From the cell containing the given text, extract its center point as (X, Y) coordinate. 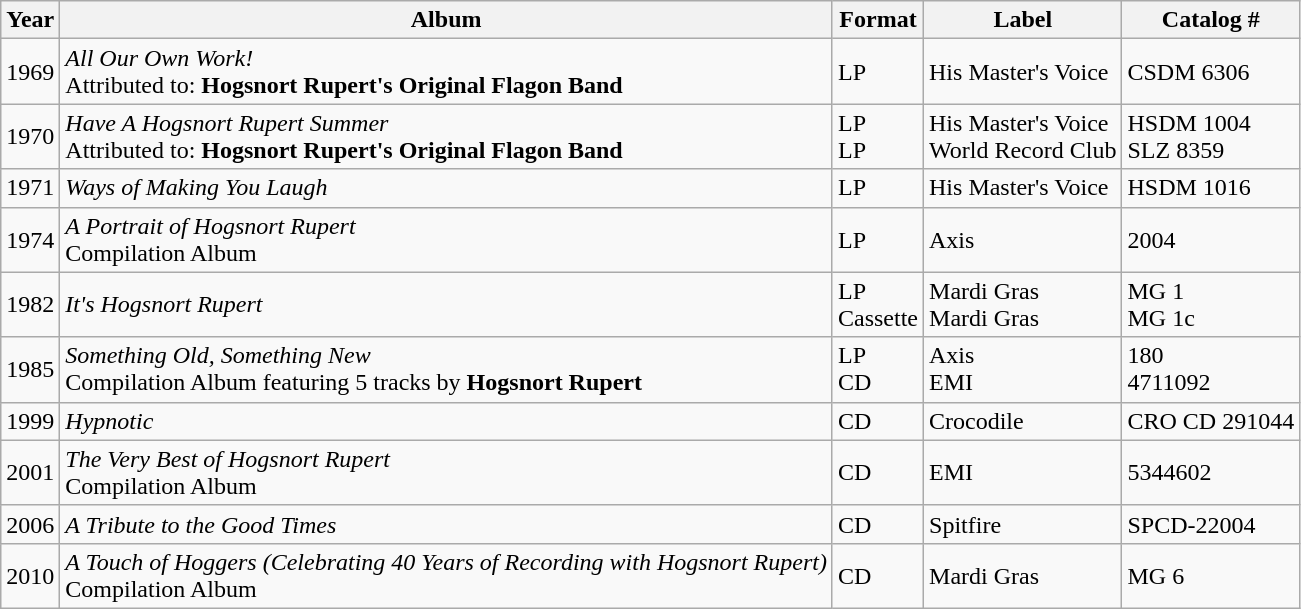
Have A Hogsnort Rupert Summer Attributed to: Hogsnort Rupert's Original Flagon Band (446, 136)
Ways of Making You Laugh (446, 188)
Mardi Gras (1023, 576)
LP Cassette (878, 304)
Catalog # (1211, 20)
CSDM 6306 (1211, 72)
LP LP (878, 136)
1999 (30, 421)
A Tribute to the Good Times (446, 524)
Label (1023, 20)
HSDM 1004 SLZ 8359 (1211, 136)
Mardi Gras Mardi Gras (1023, 304)
Format (878, 20)
Crocodile (1023, 421)
Hypnotic (446, 421)
EMI (1023, 472)
Axis (1023, 240)
Spitfire (1023, 524)
2010 (30, 576)
1970 (30, 136)
2006 (30, 524)
CRO CD 291044 (1211, 421)
2001 (30, 472)
LP CD (878, 370)
1982 (30, 304)
MG 6 (1211, 576)
Something Old, Something New Compilation Album featuring 5 tracks by Hogsnort Rupert (446, 370)
1985 (30, 370)
All Our Own Work! Attributed to: Hogsnort Rupert's Original Flagon Band (446, 72)
Year (30, 20)
His Master's Voice World Record Club (1023, 136)
1971 (30, 188)
A Touch of Hoggers (Celebrating 40 Years of Recording with Hogsnort Rupert) Compilation Album (446, 576)
180 4711092 (1211, 370)
Axis EMI (1023, 370)
HSDM 1016 (1211, 188)
1974 (30, 240)
1969 (30, 72)
The Very Best of Hogsnort Rupert Compilation Album (446, 472)
2004 (1211, 240)
A Portrait of Hogsnort Rupert Compilation Album (446, 240)
SPCD-22004 (1211, 524)
Album (446, 20)
5344602 (1211, 472)
MG 1 MG 1c (1211, 304)
It's Hogsnort Rupert (446, 304)
